Identify which cell holds the provided text, then report its (X, Y) central coordinate. 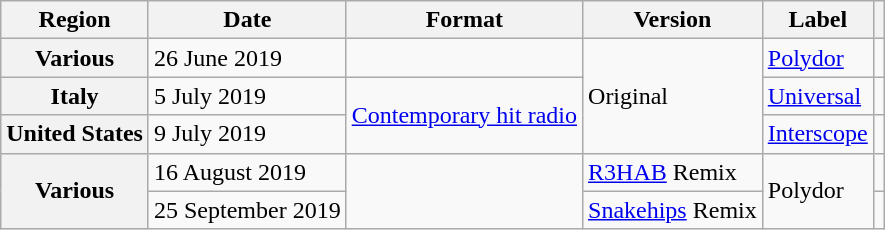
Version (673, 20)
5 July 2019 (247, 96)
25 September 2019 (247, 210)
Snakehips Remix (673, 210)
Interscope (818, 134)
Universal (818, 96)
United States (75, 134)
Label (818, 20)
Date (247, 20)
Italy (75, 96)
Contemporary hit radio (464, 115)
R3HAB Remix (673, 172)
9 July 2019 (247, 134)
Format (464, 20)
16 August 2019 (247, 172)
Region (75, 20)
Original (673, 96)
26 June 2019 (247, 58)
